Return the (X, Y) coordinate for the center point of the cell that contains the specified text.  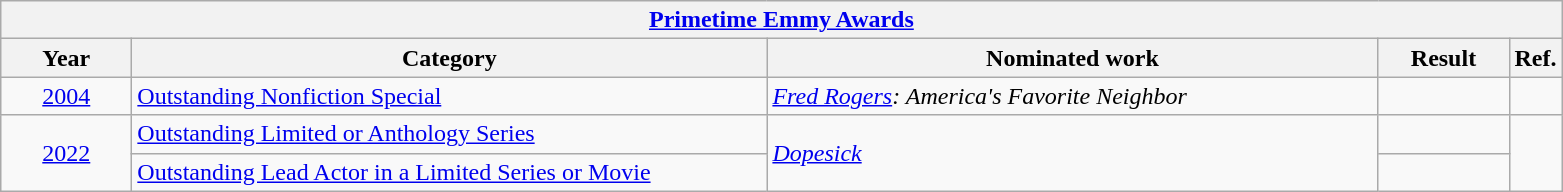
Dopesick (1072, 153)
2004 (66, 96)
Outstanding Limited or Anthology Series (450, 134)
Primetime Emmy Awards (782, 20)
Outstanding Nonfiction Special (450, 96)
Category (450, 58)
Nominated work (1072, 58)
Year (66, 58)
Outstanding Lead Actor in a Limited Series or Movie (450, 172)
Ref. (1536, 58)
Result (1444, 58)
2022 (66, 153)
Fred Rogers: America's Favorite Neighbor (1072, 96)
